Return [x, y] of the center of cell containing provided text 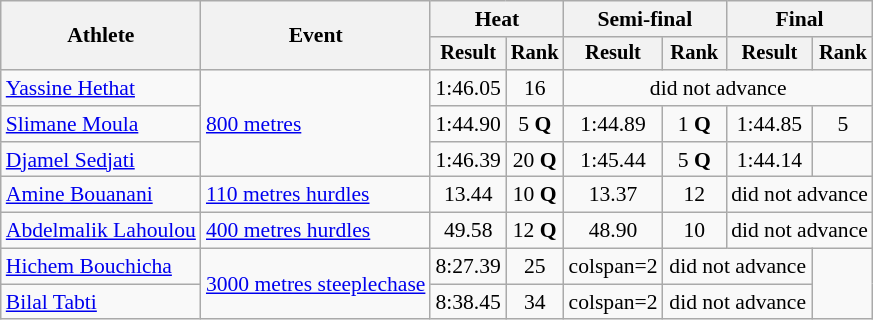
13.37 [614, 195]
25 [535, 267]
13.44 [468, 195]
Abdelmalik Lahoulou [101, 231]
1:45.44 [614, 160]
49.58 [468, 231]
Event [316, 36]
34 [535, 302]
Final [800, 19]
1:46.05 [468, 88]
12 [695, 195]
1:44.85 [770, 124]
3000 metres steeplechase [316, 284]
Amine Bouanani [101, 195]
400 metres hurdles [316, 231]
10 Q [535, 195]
Athlete [101, 36]
8:27.39 [468, 267]
Heat [496, 19]
Bilal Tabti [101, 302]
800 metres [316, 124]
5 [843, 124]
Djamel Sedjati [101, 160]
Slimane Moula [101, 124]
1:46.39 [468, 160]
Hichem Bouchicha [101, 267]
48.90 [614, 231]
16 [535, 88]
1 Q [695, 124]
1:44.89 [614, 124]
12 Q [535, 231]
1:44.14 [770, 160]
20 Q [535, 160]
110 metres hurdles [316, 195]
10 [695, 231]
Yassine Hethat [101, 88]
Semi-final [646, 19]
8:38.45 [468, 302]
1:44.90 [468, 124]
